Output the (X, Y) coordinate of the center of the cell containing the given text.  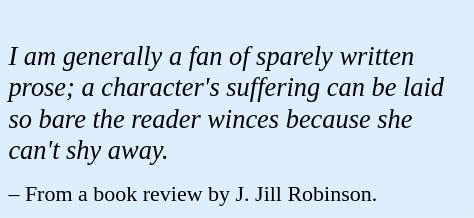
I am generally a fan of sparely written prose; a character's suffering can be laid so bare the reader winces because she can't shy away. (236, 88)
– From a book review by J. Jill Robinson. (236, 193)
